Provide the [x, y] coordinate of the cell's center where the given text is located.  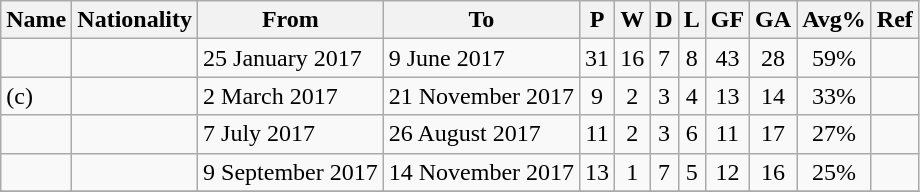
28 [774, 58]
5 [692, 172]
7 July 2017 [291, 134]
25% [834, 172]
17 [774, 134]
GA [774, 20]
33% [834, 96]
(c) [36, 96]
25 January 2017 [291, 58]
9 September 2017 [291, 172]
W [632, 20]
31 [598, 58]
From [291, 20]
1 [632, 172]
Nationality [135, 20]
21 November 2017 [481, 96]
12 [727, 172]
P [598, 20]
59% [834, 58]
Avg% [834, 20]
Name [36, 20]
L [692, 20]
4 [692, 96]
6 [692, 134]
26 August 2017 [481, 134]
To [481, 20]
2 March 2017 [291, 96]
43 [727, 58]
D [664, 20]
GF [727, 20]
14 [774, 96]
27% [834, 134]
9 June 2017 [481, 58]
14 November 2017 [481, 172]
9 [598, 96]
8 [692, 58]
Ref [894, 20]
